Find where the given text appears and provide that cell's center as (x, y) coordinate. 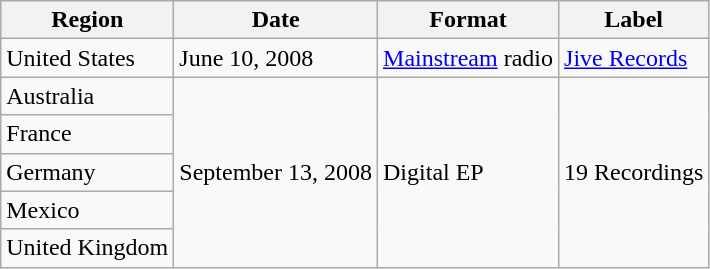
Label (634, 20)
Format (468, 20)
United Kingdom (88, 248)
Date (276, 20)
United States (88, 58)
Digital EP (468, 172)
Mainstream radio (468, 58)
19 Recordings (634, 172)
September 13, 2008 (276, 172)
France (88, 134)
Jive Records (634, 58)
Australia (88, 96)
Mexico (88, 210)
June 10, 2008 (276, 58)
Germany (88, 172)
Region (88, 20)
